Return the [X, Y] coordinate for the center point of the cell that contains the specified text.  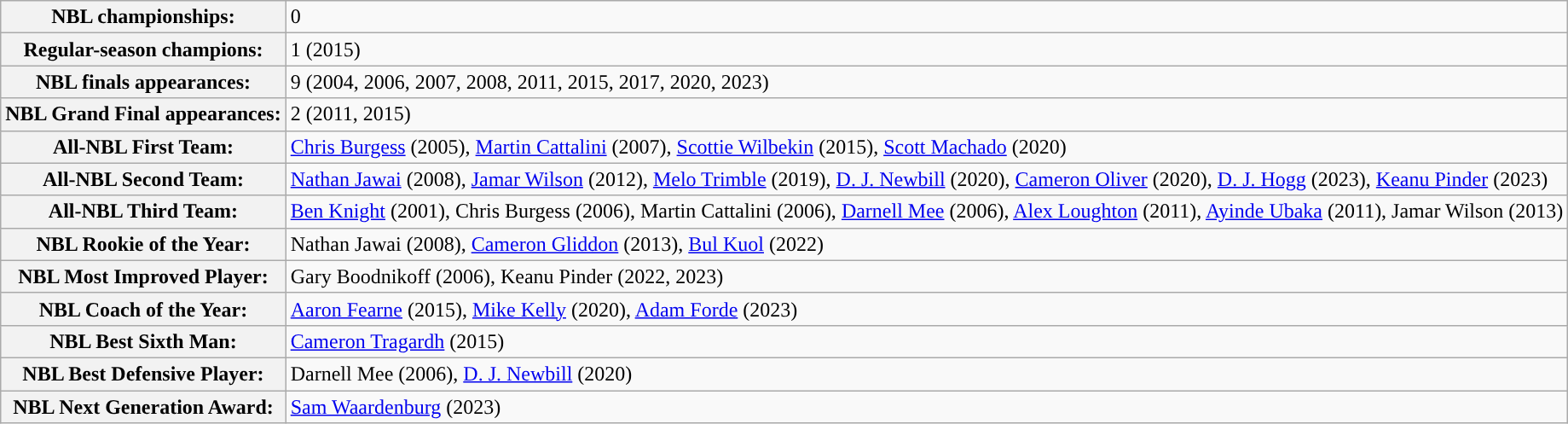
NBL finals appearances: [143, 82]
2 (2011, 2015) [927, 114]
NBL Most Improved Player: [143, 276]
Ben Knight (2001), Chris Burgess (2006), Martin Cattalini (2006), Darnell Mee (2006), Alex Loughton (2011), Ayinde Ubaka (2011), Jamar Wilson (2013) [927, 212]
9 (2004, 2006, 2007, 2008, 2011, 2015, 2017, 2020, 2023) [927, 82]
NBL Best Sixth Man: [143, 341]
Sam Waardenburg (2023) [927, 407]
0 [927, 17]
All-NBL First Team: [143, 147]
NBL Coach of the Year: [143, 309]
NBL Grand Final appearances: [143, 114]
All-NBL Second Team: [143, 179]
All-NBL Third Team: [143, 212]
NBL championships: [143, 17]
Gary Boodnikoff (2006), Keanu Pinder (2022, 2023) [927, 276]
NBL Next Generation Award: [143, 407]
Regular-season champions: [143, 49]
1 (2015) [927, 49]
NBL Best Defensive Player: [143, 374]
Darnell Mee (2006), D. J. Newbill (2020) [927, 374]
Nathan Jawai (2008), Jamar Wilson (2012), Melo Trimble (2019), D. J. Newbill (2020), Cameron Oliver (2020), D. J. Hogg (2023), Keanu Pinder (2023) [927, 179]
Chris Burgess (2005), Martin Cattalini (2007), Scottie Wilbekin (2015), Scott Machado (2020) [927, 147]
NBL Rookie of the Year: [143, 244]
Aaron Fearne (2015), Mike Kelly (2020), Adam Forde (2023) [927, 309]
Nathan Jawai (2008), Cameron Gliddon (2013), Bul Kuol (2022) [927, 244]
Cameron Tragardh (2015) [927, 341]
